Search for the cell housing the specified text and yield its (x, y) center coordinate. 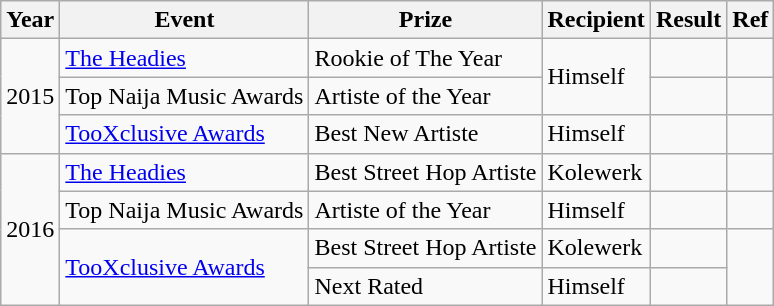
Ref (750, 20)
Result (688, 20)
Next Rated (426, 286)
Event (184, 20)
Year (30, 20)
Prize (426, 20)
2015 (30, 96)
Recipient (596, 20)
Best New Artiste (426, 134)
Rookie of The Year (426, 58)
2016 (30, 229)
